From the cell containing the given text, extract its center point as (x, y) coordinate. 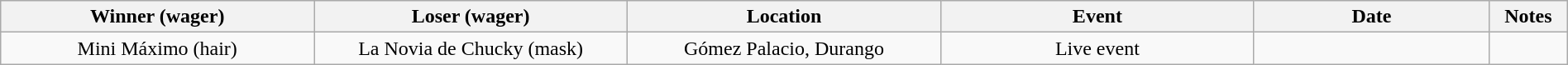
Mini Máximo (hair) (157, 48)
Event (1097, 17)
La Novia de Chucky (mask) (471, 48)
Date (1371, 17)
Location (784, 17)
Winner (wager) (157, 17)
Gómez Palacio, Durango (784, 48)
Loser (wager) (471, 17)
Live event (1097, 48)
Notes (1528, 17)
